Return the (x, y) coordinate for the center point of the cell that contains the specified text.  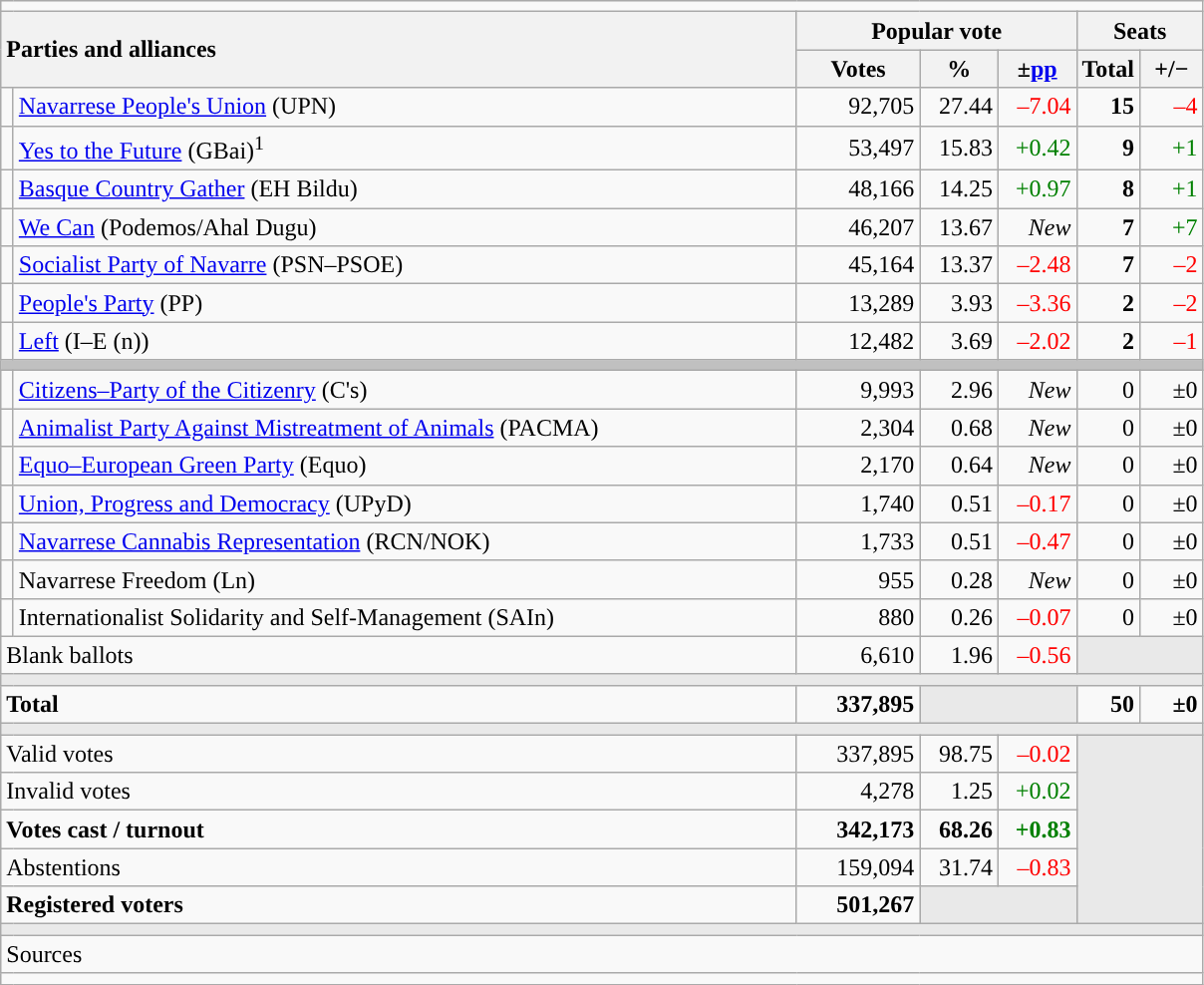
159,094 (858, 867)
Sources (602, 954)
46,207 (858, 227)
0.68 (959, 428)
+0.97 (1037, 189)
–0.17 (1037, 503)
–0.02 (1037, 754)
880 (858, 617)
Citizens–Party of the Citizenry (C's) (405, 390)
% (959, 69)
13,289 (858, 303)
Navarrese People's Union (UPN) (405, 107)
27.44 (959, 107)
–1 (1172, 341)
Navarrese Freedom (Ln) (405, 579)
Abstentions (399, 867)
2.96 (959, 390)
1,733 (858, 541)
4,278 (858, 792)
Invalid votes (399, 792)
–2.02 (1037, 341)
15.83 (959, 148)
–0.83 (1037, 867)
13.67 (959, 227)
People's Party (PP) (405, 303)
45,164 (858, 265)
Yes to the Future (GBai)1 (405, 148)
0.28 (959, 579)
+/− (1172, 69)
15 (1108, 107)
Socialist Party of Navarre (PSN–PSOE) (405, 265)
2,304 (858, 428)
12,482 (858, 341)
–7.04 (1037, 107)
Seats (1140, 31)
6,610 (858, 655)
955 (858, 579)
Blank ballots (399, 655)
0.26 (959, 617)
9 (1108, 148)
–2.48 (1037, 265)
Parties and alliances (399, 50)
+0.83 (1037, 829)
Navarrese Cannabis Representation (RCN/NOK) (405, 541)
Popular vote (937, 31)
3.93 (959, 303)
68.26 (959, 829)
+7 (1172, 227)
+0.42 (1037, 148)
Votes cast / turnout (399, 829)
9,993 (858, 390)
0.64 (959, 466)
342,173 (858, 829)
1.96 (959, 655)
3.69 (959, 341)
Union, Progress and Democracy (UPyD) (405, 503)
31.74 (959, 867)
Left (I–E (n)) (405, 341)
–4 (1172, 107)
1.25 (959, 792)
+0.02 (1037, 792)
–0.47 (1037, 541)
98.75 (959, 754)
50 (1108, 704)
14.25 (959, 189)
–3.36 (1037, 303)
Basque Country Gather (EH Bildu) (405, 189)
8 (1108, 189)
Registered voters (399, 905)
13.37 (959, 265)
–0.56 (1037, 655)
±pp (1037, 69)
48,166 (858, 189)
501,267 (858, 905)
Equo–European Green Party (Equo) (405, 466)
Internationalist Solidarity and Self-Management (SAIn) (405, 617)
We Can (Podemos/Ahal Dugu) (405, 227)
92,705 (858, 107)
Votes (858, 69)
2,170 (858, 466)
Animalist Party Against Mistreatment of Animals (PACMA) (405, 428)
1,740 (858, 503)
–0.07 (1037, 617)
53,497 (858, 148)
Valid votes (399, 754)
